Determine the (X, Y) coordinate at the center of the cell enclosing the given text.  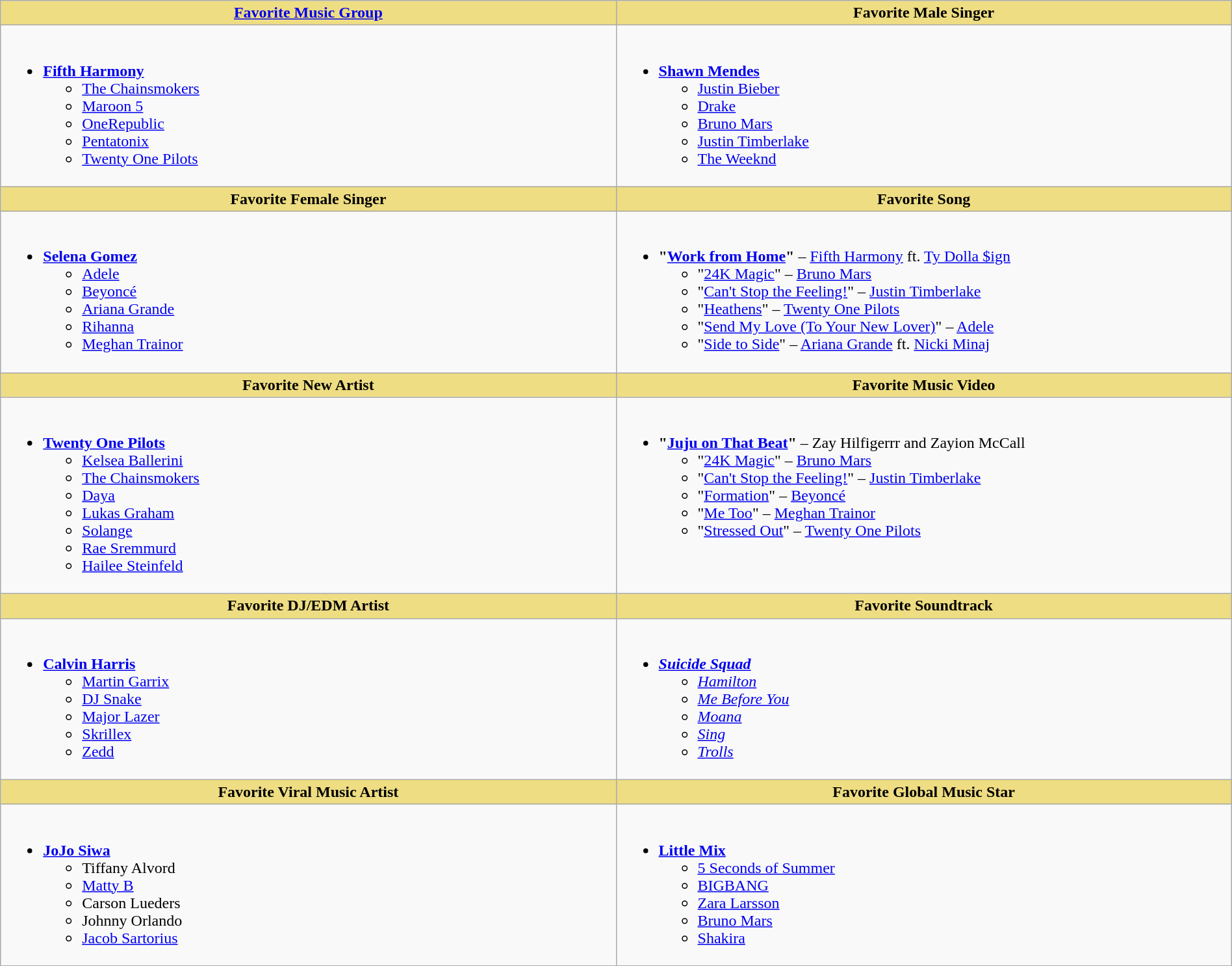
Suicide SquadHamiltonMe Before YouMoanaSingTrolls (924, 699)
Favorite New Artist (308, 385)
Little Mix5 Seconds of SummerBIGBANGZara LarssonBruno MarsShakira (924, 885)
Favorite Song (924, 199)
Shawn MendesJustin BieberDrakeBruno MarsJustin TimberlakeThe Weeknd (924, 106)
Selena GomezAdeleBeyoncéAriana GrandeRihannaMeghan Trainor (308, 292)
Twenty One PilotsKelsea BalleriniThe ChainsmokersDayaLukas GrahamSolangeRae SremmurdHailee Steinfeld (308, 495)
Favorite Viral Music Artist (308, 792)
JoJo SiwaTiffany AlvordMatty BCarson LuedersJohnny OrlandoJacob Sartorius (308, 885)
Favorite Music Video (924, 385)
Favorite DJ/EDM Artist (308, 606)
Fifth HarmonyThe ChainsmokersMaroon 5OneRepublicPentatonixTwenty One Pilots (308, 106)
Favorite Soundtrack (924, 606)
Favorite Music Group (308, 13)
Favorite Male Singer (924, 13)
Favorite Female Singer (308, 199)
Calvin HarrisMartin GarrixDJ SnakeMajor LazerSkrillexZedd (308, 699)
Favorite Global Music Star (924, 792)
